Pinpoint the cell where the given text exists, returning its [x, y] midpoint coordinate. 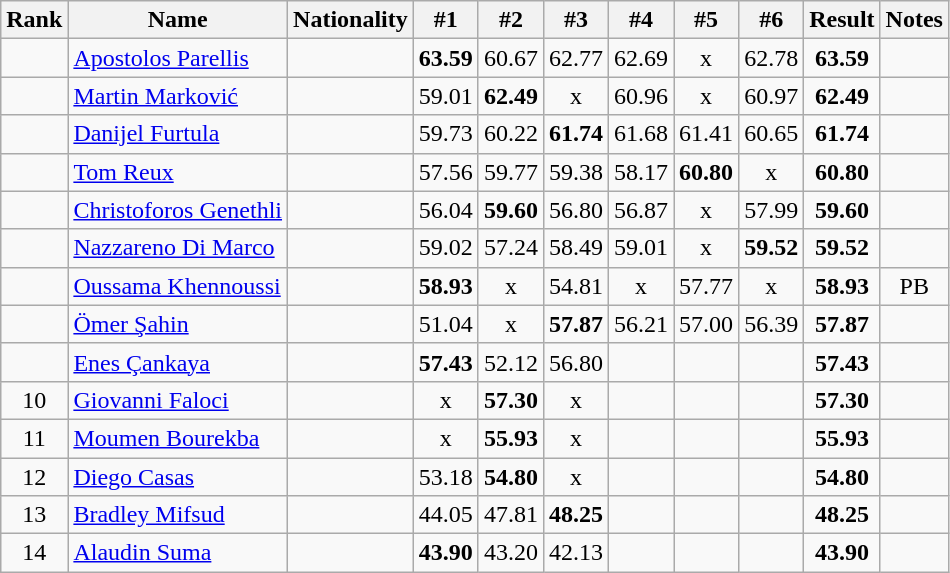
Ömer Şahin [178, 324]
62.69 [640, 58]
Nazzareno Di Marco [178, 248]
12 [34, 477]
Rank [34, 20]
52.12 [510, 362]
Martin Marković [178, 96]
Christoforos Genethli [178, 210]
Enes Çankaya [178, 362]
59.73 [446, 134]
13 [34, 515]
Apostolos Parellis [178, 58]
#3 [576, 20]
#4 [640, 20]
56.39 [772, 324]
56.87 [640, 210]
58.17 [640, 172]
60.22 [510, 134]
57.99 [772, 210]
Nationality [351, 20]
58.49 [576, 248]
44.05 [446, 515]
60.65 [772, 134]
PB [914, 286]
Result [842, 20]
60.67 [510, 58]
Giovanni Faloci [178, 400]
62.77 [576, 58]
Moumen Bourekba [178, 438]
54.81 [576, 286]
61.41 [706, 134]
57.00 [706, 324]
43.20 [510, 553]
60.96 [640, 96]
Tom Reux [178, 172]
Notes [914, 20]
42.13 [576, 553]
10 [34, 400]
Oussama Khennoussi [178, 286]
47.81 [510, 515]
Bradley Mifsud [178, 515]
#2 [510, 20]
57.77 [706, 286]
62.78 [772, 58]
57.56 [446, 172]
51.04 [446, 324]
59.38 [576, 172]
60.97 [772, 96]
53.18 [446, 477]
57.24 [510, 248]
56.21 [640, 324]
Diego Casas [178, 477]
Danijel Furtula [178, 134]
14 [34, 553]
61.68 [640, 134]
Name [178, 20]
56.04 [446, 210]
59.02 [446, 248]
Alaudin Suma [178, 553]
11 [34, 438]
#6 [772, 20]
#5 [706, 20]
#1 [446, 20]
59.77 [510, 172]
